Pinpoint the cell where the given text exists, returning its (X, Y) midpoint coordinate. 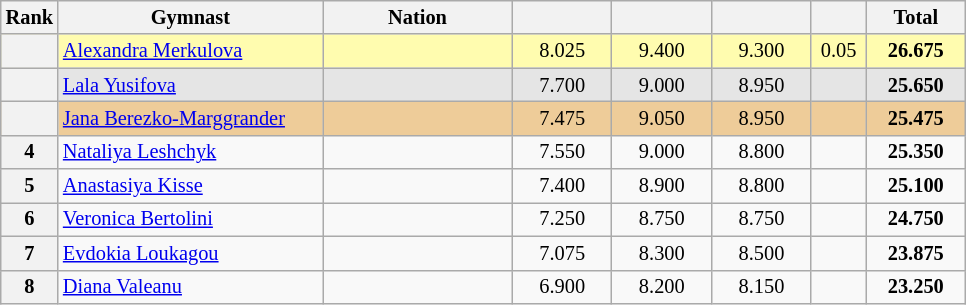
6 (30, 219)
8.300 (662, 253)
8.200 (662, 287)
24.750 (916, 219)
9.300 (762, 51)
Rank (30, 17)
Diana Valeanu (190, 287)
7.700 (562, 85)
Gymnast (190, 17)
8 (30, 287)
6.900 (562, 287)
Nataliya Leshchyk (190, 152)
7.075 (562, 253)
0.05 (838, 51)
Evdokia Loukagou (190, 253)
25.650 (916, 85)
Alexandra Merkulova (190, 51)
26.675 (916, 51)
5 (30, 186)
Jana Berezko-Marggrander (190, 118)
9.050 (662, 118)
23.250 (916, 287)
8.900 (662, 186)
7.400 (562, 186)
7.475 (562, 118)
25.350 (916, 152)
9.400 (662, 51)
23.875 (916, 253)
Lala Yusifova (190, 85)
7 (30, 253)
Anastasiya Kisse (190, 186)
7.550 (562, 152)
7.250 (562, 219)
8.500 (762, 253)
25.475 (916, 118)
8.150 (762, 287)
Total (916, 17)
4 (30, 152)
25.100 (916, 186)
Nation (418, 17)
Veronica Bertolini (190, 219)
8.025 (562, 51)
